Search for the cell housing the specified text and yield its [X, Y] center coordinate. 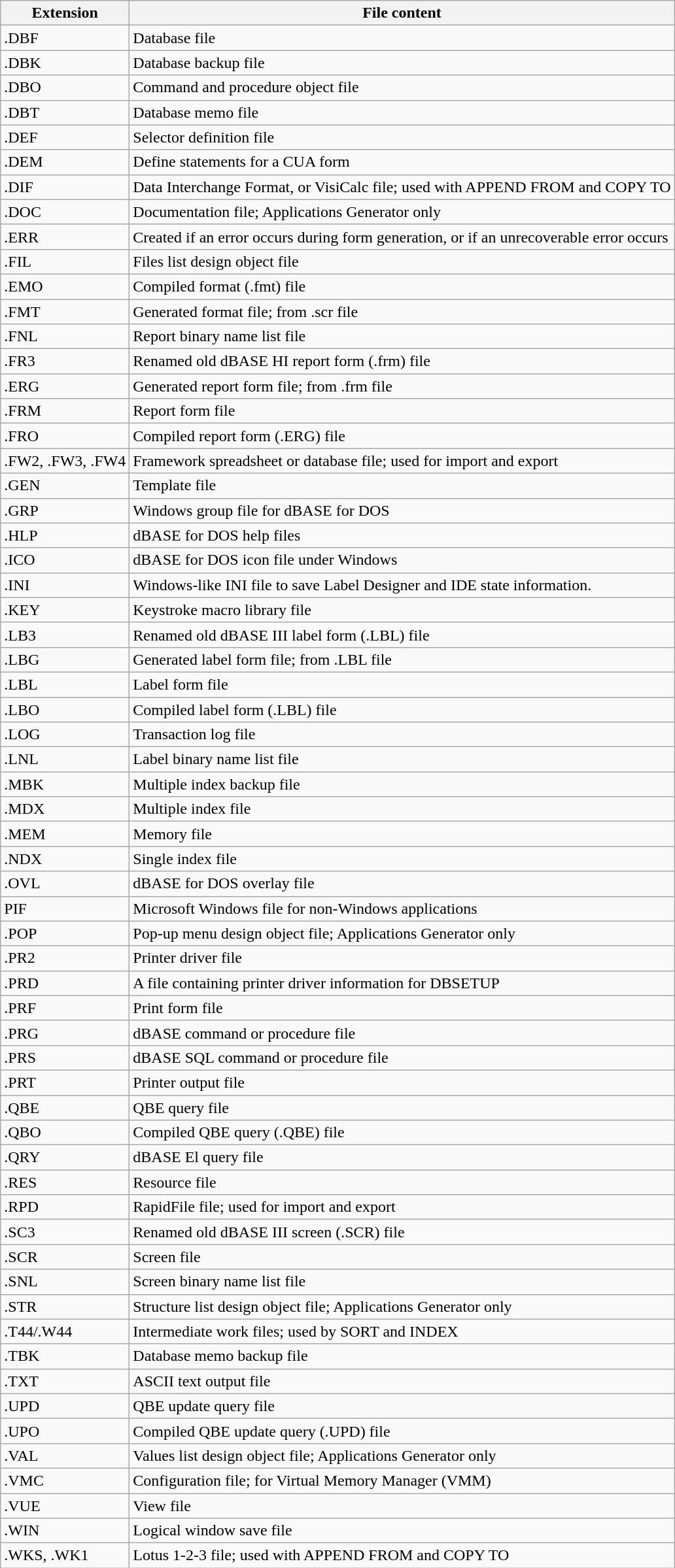
Transaction log file [402, 735]
Label binary name list file [402, 759]
Command and procedure object file [402, 88]
.HLP [65, 535]
.DEF [65, 137]
.FRO [65, 436]
Structure list design object file; Applications Generator only [402, 1307]
Documentation file; Applications Generator only [402, 212]
Renamed old dBASE III screen (.SCR) file [402, 1232]
.T44/.W44 [65, 1331]
.FMT [65, 312]
Report binary name list file [402, 337]
Created if an error occurs during form generation, or if an unrecoverable error occurs [402, 237]
.KEY [65, 610]
Report form file [402, 411]
Microsoft Windows file for non-Windows applications [402, 909]
Compiled QBE update query (.UPD) file [402, 1431]
.UPO [65, 1431]
Database memo file [402, 112]
dBASE SQL command or procedure file [402, 1058]
.POP [65, 933]
Generated report form file; from .frm file [402, 386]
Printer driver file [402, 958]
.LOG [65, 735]
.MDX [65, 809]
QBE update query file [402, 1406]
.FRM [65, 411]
.PRF [65, 1008]
dBASE for DOS help files [402, 535]
.WKS, .WK1 [65, 1556]
Printer output file [402, 1082]
.DIF [65, 187]
Multiple index file [402, 809]
.MBK [65, 784]
.DBO [65, 88]
.SCR [65, 1257]
Lotus 1-2-3 file; used with APPEND FROM and COPY TO [402, 1556]
.TBK [65, 1356]
.STR [65, 1307]
.TXT [65, 1381]
Renamed old dBASE HI report form (.frm) file [402, 361]
.DOC [65, 212]
.PRT [65, 1082]
.LB3 [65, 635]
.GRP [65, 510]
.WIN [65, 1531]
Screen file [402, 1257]
.PRD [65, 983]
Values list design object file; Applications Generator only [402, 1456]
Compiled report form (.ERG) file [402, 436]
.INI [65, 585]
.OVL [65, 884]
.PR2 [65, 958]
.SNL [65, 1282]
Selector definition file [402, 137]
Compiled QBE query (.QBE) file [402, 1133]
.DEM [65, 162]
Windows group file for dBASE for DOS [402, 510]
Generated label form file; from .LBL file [402, 659]
Screen binary name list file [402, 1282]
Data Interchange Format, or VisiCalc file; used with APPEND FROM and COPY TO [402, 187]
QBE query file [402, 1108]
.DBK [65, 63]
RapidFile file; used for import and export [402, 1207]
.RPD [65, 1207]
.ERG [65, 386]
Extension [65, 13]
Template file [402, 486]
.VMC [65, 1480]
.LBO [65, 709]
dBASE for DOS overlay file [402, 884]
Resource file [402, 1182]
Label form file [402, 684]
.VAL [65, 1456]
.DBF [65, 38]
.PRG [65, 1033]
Single index file [402, 859]
Renamed old dBASE III label form (.LBL) file [402, 635]
Database backup file [402, 63]
.EMO [65, 286]
Windows-like INI file to save Label Designer and IDE state information. [402, 585]
.LBL [65, 684]
Keystroke macro library file [402, 610]
Framework spreadsheet or database file; used for import and export [402, 461]
Compiled label form (.LBL) file [402, 709]
View file [402, 1505]
Database memo backup file [402, 1356]
.NDX [65, 859]
Logical window save file [402, 1531]
.GEN [65, 486]
A file containing printer driver information for DBSETUP [402, 983]
dBASE El query file [402, 1158]
Intermediate work files; used by SORT and INDEX [402, 1331]
.FIL [65, 261]
.ICO [65, 560]
.LNL [65, 759]
dBASE command or procedure file [402, 1033]
.MEM [65, 834]
dBASE for DOS icon file under Windows [402, 560]
.RES [65, 1182]
Pop-up menu design object file; Applications Generator only [402, 933]
Files list design object file [402, 261]
Define statements for a CUA form [402, 162]
.VUE [65, 1505]
Multiple index backup file [402, 784]
PIF [65, 909]
Memory file [402, 834]
Generated format file; from .scr file [402, 312]
.FW2, .FW3, .FW4 [65, 461]
File content [402, 13]
.QBE [65, 1108]
ASCII text output file [402, 1381]
.PRS [65, 1058]
.SC3 [65, 1232]
.DBT [65, 112]
Configuration file; for Virtual Memory Manager (VMM) [402, 1480]
.FNL [65, 337]
.UPD [65, 1406]
.QRY [65, 1158]
.ERR [65, 237]
.FR3 [65, 361]
Compiled format (.fmt) file [402, 286]
Database file [402, 38]
.LBG [65, 659]
.QBO [65, 1133]
Print form file [402, 1008]
